From the cell containing the given text, extract its center point as (X, Y) coordinate. 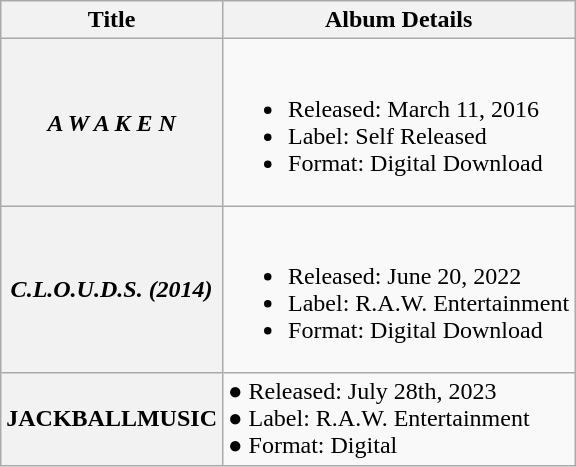
A W A K E N (112, 122)
● Released: July 28th, 2023● Label: R.A.W. Entertainment● Format: Digital (399, 419)
C.L.O.U.D.S. (2014) (112, 290)
Album Details (399, 20)
Released: March 11, 2016Label: Self ReleasedFormat: Digital Download (399, 122)
JACKBALLMUSIC (112, 419)
Released: June 20, 2022Label: R.A.W. EntertainmentFormat: Digital Download (399, 290)
Title (112, 20)
